Identify which cell holds the provided text, then report its (x, y) central coordinate. 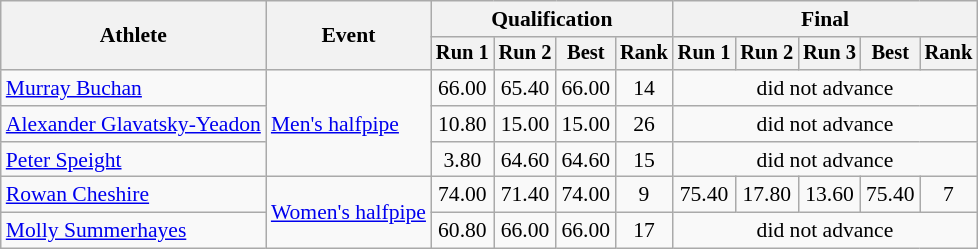
10.80 (462, 124)
Athlete (134, 36)
Molly Summerhayes (134, 231)
13.60 (830, 195)
Murray Buchan (134, 88)
60.80 (462, 231)
15 (644, 160)
Women's halfpipe (348, 212)
Event (348, 36)
Final (825, 19)
7 (949, 195)
Alexander Glavatsky-Yeadon (134, 124)
17 (644, 231)
3.80 (462, 160)
Peter Speight (134, 160)
17.80 (766, 195)
9 (644, 195)
Men's halfpipe (348, 124)
14 (644, 88)
26 (644, 124)
Qualification (552, 19)
Run 3 (830, 54)
Rowan Cheshire (134, 195)
65.40 (526, 88)
71.40 (526, 195)
